Return [X, Y] of the center of cell containing provided text 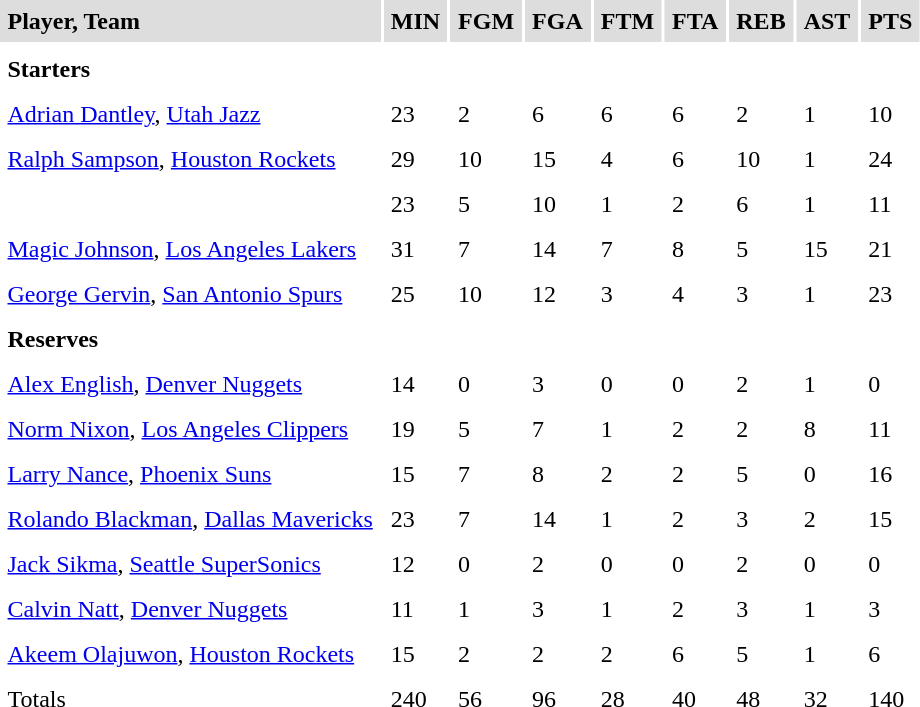
Player, Team [190, 21]
AST [827, 21]
31 [415, 249]
25 [415, 294]
REB [761, 21]
Reserves [190, 339]
24 [890, 159]
21 [890, 249]
FGM [486, 21]
Jack Sikma, Seattle SuperSonics [190, 564]
Ralph Sampson, Houston Rockets [190, 159]
FTM [627, 21]
Rolando Blackman, Dallas Mavericks [190, 519]
Starters [190, 69]
MIN [415, 21]
16 [890, 474]
FGA [558, 21]
19 [415, 429]
Adrian Dantley, Utah Jazz [190, 114]
PTS [890, 21]
Norm Nixon, Los Angeles Clippers [190, 429]
Alex English, Denver Nuggets [190, 384]
Magic Johnson, Los Angeles Lakers [190, 249]
Akeem Olajuwon, Houston Rockets [190, 654]
FTA [696, 21]
George Gervin, San Antonio Spurs [190, 294]
Calvin Natt, Denver Nuggets [190, 609]
29 [415, 159]
Larry Nance, Phoenix Suns [190, 474]
